Scan for the cell matching the given text and deliver its (X, Y) coordinate at center. 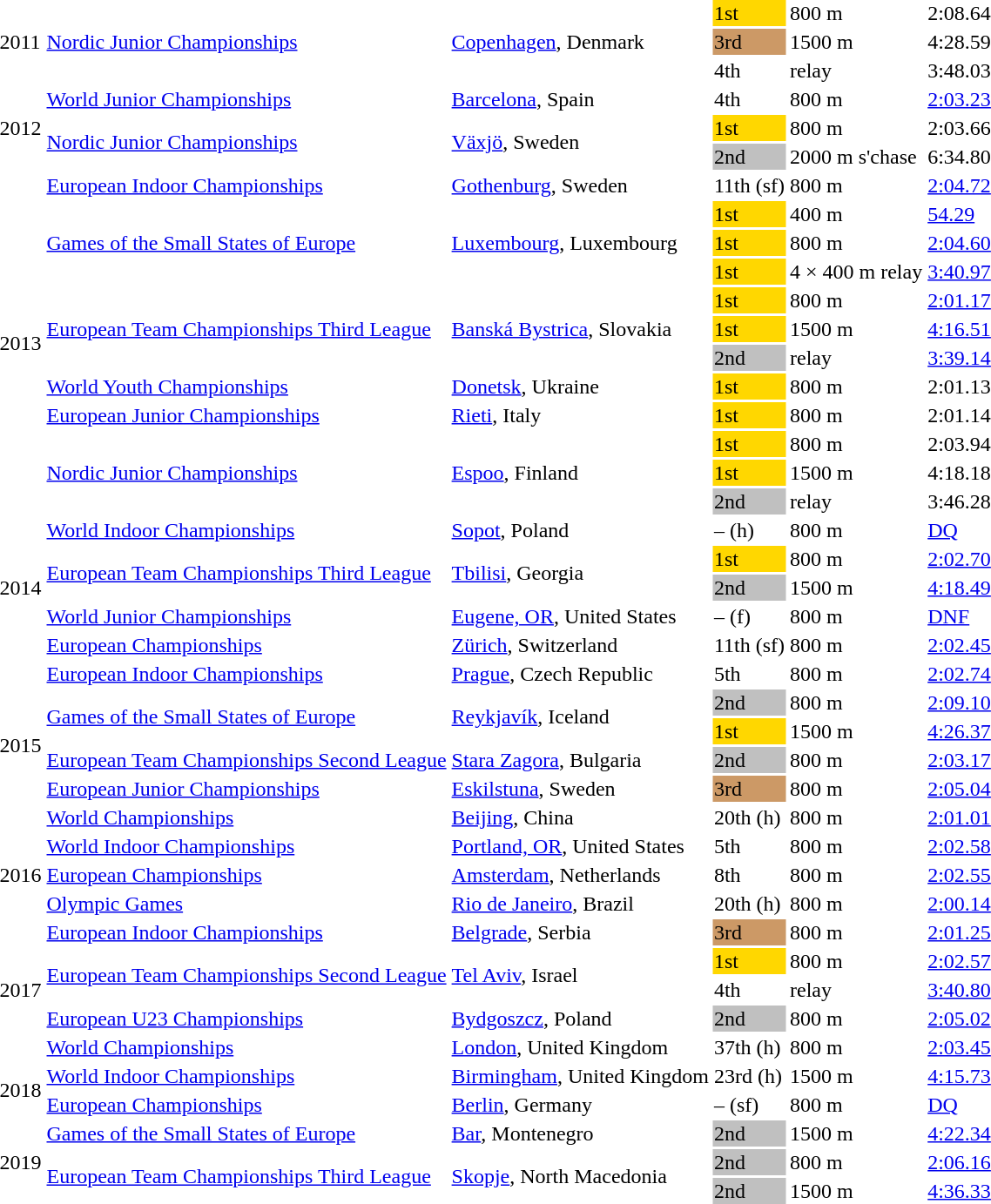
Eugene, OR, United States (580, 616)
Rio de Janeiro, Brazil (580, 904)
Beijing, China (580, 817)
23rd (h) (749, 1076)
Portland, OR, United States (580, 846)
Eskilstuna, Sweden (580, 789)
London, United Kingdom (580, 1047)
Belgrade, Serbia (580, 932)
Rieti, Italy (580, 415)
Zürich, Switzerland (580, 645)
Espoo, Finland (580, 473)
Birmingham, United Kingdom (580, 1076)
400 m (857, 214)
Prague, Czech Republic (580, 674)
Växjö, Sweden (580, 143)
Tbilisi, Georgia (580, 573)
4 × 400 m relay (857, 272)
Luxembourg, Luxembourg (580, 243)
Donetsk, Ukraine (580, 387)
Olympic Games (246, 904)
Amsterdam, Netherlands (580, 875)
European U23 Championships (246, 1019)
Skopje, North Macedonia (580, 1177)
Banská Bystrica, Slovakia (580, 329)
Sopot, Poland (580, 530)
Bydgoszcz, Poland (580, 1019)
Berlin, Germany (580, 1105)
Stara Zagora, Bulgaria (580, 760)
37th (h) (749, 1047)
World Youth Championships (246, 387)
Tel Aviv, Israel (580, 975)
– (h) (749, 530)
– (f) (749, 616)
– (sf) (749, 1105)
Copenhagen, Denmark (580, 42)
2000 m s'chase (857, 157)
Reykjavík, Iceland (580, 717)
8th (749, 875)
Bar, Montenegro (580, 1133)
Barcelona, Spain (580, 99)
Gothenburg, Sweden (580, 185)
